Scan for the cell matching the given text and deliver its (x, y) coordinate at center. 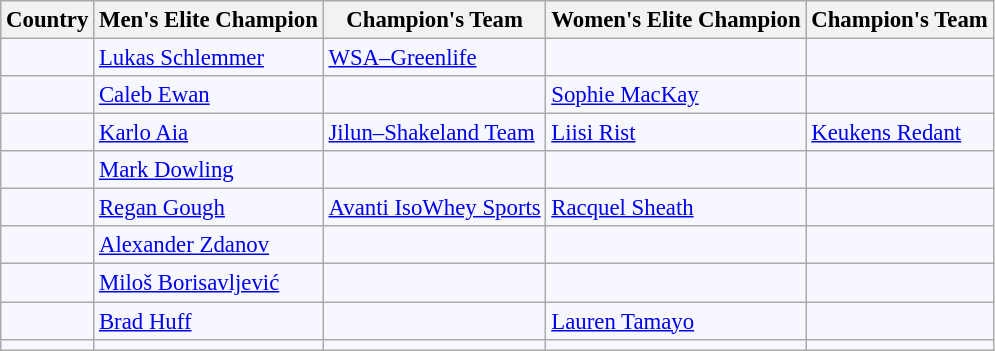
WSA–Greenlife (434, 58)
Miloš Borisavljević (209, 283)
Lauren Tamayo (676, 321)
Karlo Aia (209, 133)
Country (48, 20)
Caleb Ewan (209, 95)
Keukens Redant (900, 133)
Men's Elite Champion (209, 20)
Brad Huff (209, 321)
Women's Elite Champion (676, 20)
Mark Dowling (209, 170)
Alexander Zdanov (209, 245)
Regan Gough (209, 208)
Avanti IsoWhey Sports (434, 208)
Liisi Rist (676, 133)
Jilun–Shakeland Team (434, 133)
Lukas Schlemmer (209, 58)
Racquel Sheath (676, 208)
Sophie MacKay (676, 95)
